Capture the cell that displays the provided text and extract its [X, Y] central coordinate. 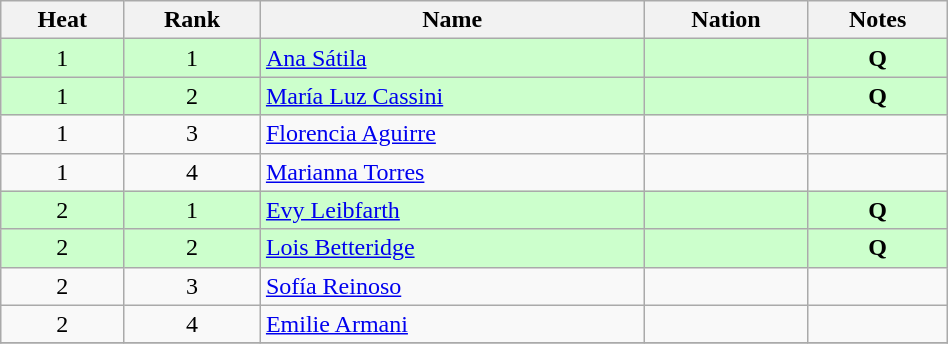
Name [452, 20]
Rank [192, 20]
María Luz Cassini [452, 96]
Lois Betteridge [452, 248]
Marianna Torres [452, 172]
Nation [726, 20]
Evy Leibfarth [452, 210]
Florencia Aguirre [452, 134]
Notes [878, 20]
Heat [62, 20]
Sofía Reinoso [452, 286]
Ana Sátila [452, 58]
Emilie Armani [452, 324]
